Output the (X, Y) coordinate of the center of the cell containing the given text.  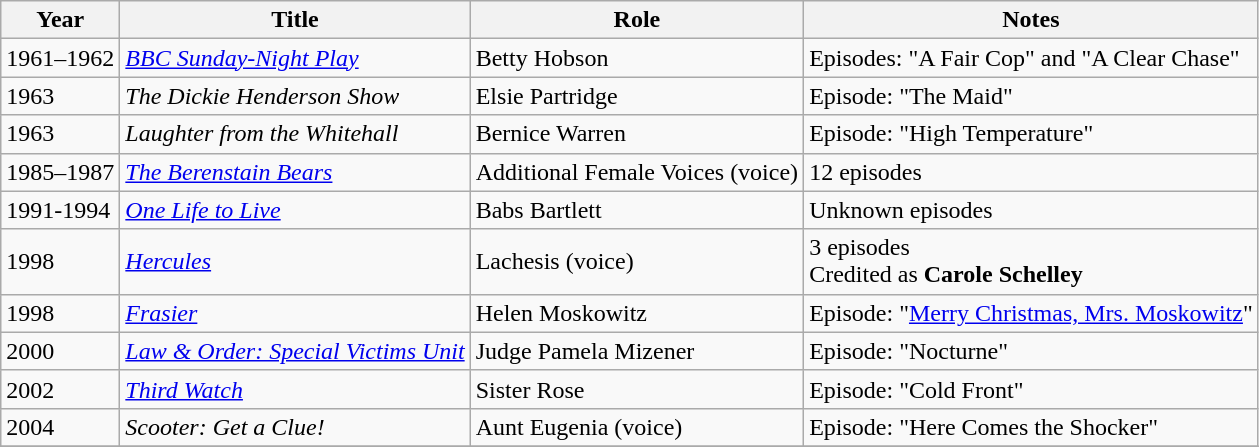
Episode: "Here Comes the Shocker" (1032, 427)
1961–1962 (60, 58)
Episode: "Nocturne" (1032, 351)
Aunt Eugenia (voice) (636, 427)
1985–1987 (60, 172)
Year (60, 20)
Law & Order: Special Victims Unit (295, 351)
Scooter: Get a Clue! (295, 427)
Role (636, 20)
Unknown episodes (1032, 210)
Elsie Partridge (636, 96)
Frasier (295, 313)
BBC Sunday-Night Play (295, 58)
Notes (1032, 20)
1991-1994 (60, 210)
Episode: "High Temperature" (1032, 134)
One Life to Live (295, 210)
Title (295, 20)
2004 (60, 427)
Lachesis (voice) (636, 262)
Hercules (295, 262)
Third Watch (295, 389)
Additional Female Voices (voice) (636, 172)
Laughter from the Whitehall (295, 134)
2000 (60, 351)
The Berenstain Bears (295, 172)
Episode: "Merry Christmas, Mrs. Moskowitz" (1032, 313)
3 episodesCredited as Carole Schelley (1032, 262)
Episode: "The Maid" (1032, 96)
The Dickie Henderson Show (295, 96)
Judge Pamela Mizener (636, 351)
Bernice Warren (636, 134)
Babs Bartlett (636, 210)
Helen Moskowitz (636, 313)
2002 (60, 389)
12 episodes (1032, 172)
Episodes: "A Fair Cop" and "A Clear Chase" (1032, 58)
Episode: "Cold Front" (1032, 389)
Betty Hobson (636, 58)
Sister Rose (636, 389)
